Scan for the cell matching the given text and deliver its (x, y) coordinate at center. 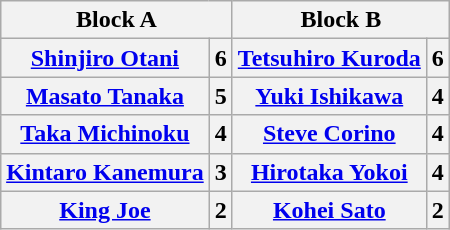
3 (220, 172)
King Joe (106, 210)
Block A (117, 20)
5 (220, 96)
Kintaro Kanemura (106, 172)
Shinjiro Otani (106, 58)
Tetsuhiro Kuroda (329, 58)
Masato Tanaka (106, 96)
Taka Michinoku (106, 134)
Hirotaka Yokoi (329, 172)
Steve Corino (329, 134)
Kohei Sato (329, 210)
Block B (340, 20)
Yuki Ishikawa (329, 96)
